Return (X, Y) of the center of cell containing provided text 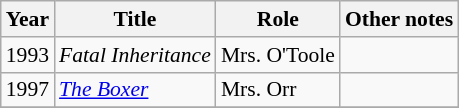
Year (28, 19)
Mrs. Orr (278, 90)
The Boxer (135, 90)
Role (278, 19)
1993 (28, 55)
Other notes (399, 19)
Fatal Inheritance (135, 55)
Mrs. O'Toole (278, 55)
1997 (28, 90)
Title (135, 19)
